Provide the (x, y) coordinate of the cell's center where the given text is located.  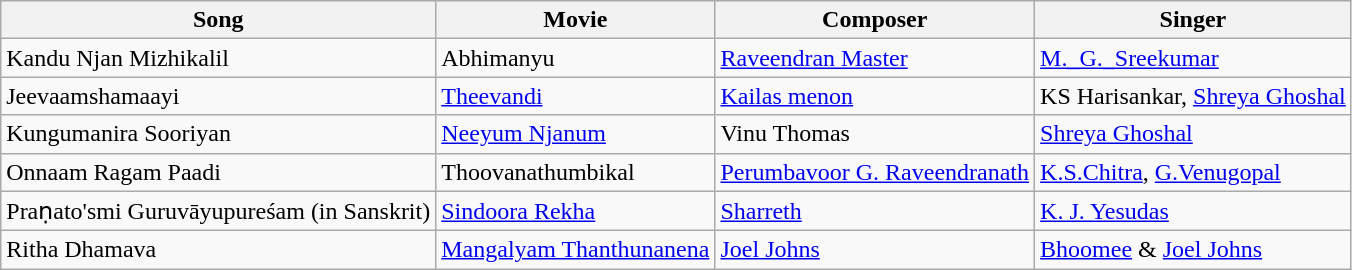
Theevandi (576, 96)
Song (218, 20)
Praṇato'smi Guruvāyupureśam (in Sanskrit) (218, 211)
Shreya Ghoshal (1194, 134)
Vinu Thomas (875, 134)
Sharreth (875, 211)
M._G._Sreekumar (1194, 58)
Kungumanira Sooriyan (218, 134)
K. J. Yesudas (1194, 211)
Abhimanyu (576, 58)
Kailas menon (875, 96)
Singer (1194, 20)
Joel Johns (875, 250)
Composer (875, 20)
Raveendran Master (875, 58)
Bhoomee & Joel Johns (1194, 250)
Sindoora Rekha (576, 211)
Jeevaamshamaayi (218, 96)
Kandu Njan Mizhikalil (218, 58)
Movie (576, 20)
KS Harisankar, Shreya Ghoshal (1194, 96)
Neeyum Njanum (576, 134)
K.S.Chitra, G.Venugopal (1194, 172)
Mangalyam Thanthunanena (576, 250)
Thoovanathumbikal (576, 172)
Onnaam Ragam Paadi (218, 172)
Perumbavoor G. Raveendranath (875, 172)
Ritha Dhamava (218, 250)
